Find where the given text appears and provide that cell's center as [X, Y] coordinate. 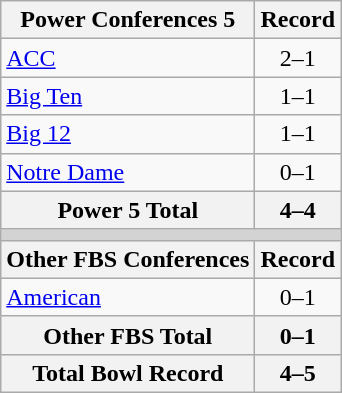
Big Ten [128, 96]
Total Bowl Record [128, 373]
2–1 [298, 58]
Other FBS Conferences [128, 259]
Other FBS Total [128, 335]
Big 12 [128, 134]
4–5 [298, 373]
American [128, 297]
Notre Dame [128, 172]
Power 5 Total [128, 210]
ACC [128, 58]
4–4 [298, 210]
Power Conferences 5 [128, 20]
